Detect which cell encompasses the target text, then output its [x, y] center coordinate. 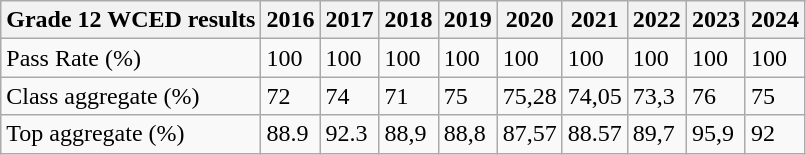
2023 [716, 20]
74,05 [594, 96]
Top aggregate (%) [131, 134]
72 [290, 96]
2016 [290, 20]
74 [350, 96]
92 [774, 134]
Class aggregate (%) [131, 96]
88.57 [594, 134]
76 [716, 96]
Pass Rate (%) [131, 58]
88,9 [408, 134]
Grade 12 WCED results [131, 20]
2017 [350, 20]
95,9 [716, 134]
73,3 [656, 96]
89,7 [656, 134]
88,8 [468, 134]
75,28 [530, 96]
2019 [468, 20]
2020 [530, 20]
2021 [594, 20]
87,57 [530, 134]
2024 [774, 20]
92.3 [350, 134]
2022 [656, 20]
88.9 [290, 134]
71 [408, 96]
2018 [408, 20]
